Provide the [x, y] coordinate of the cell's center where the given text is located.  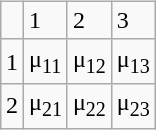
μ12 [89, 61]
3 [133, 20]
μ23 [133, 106]
μ21 [45, 106]
μ13 [133, 61]
μ22 [89, 106]
μ11 [45, 61]
